Determine the (x, y) coordinate at the center of the cell enclosing the given text.  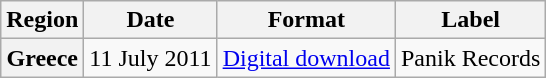
Date (150, 20)
Region (42, 20)
Label (470, 20)
Greece (42, 58)
Panik Records (470, 58)
Format (306, 20)
11 July 2011 (150, 58)
Digital download (306, 58)
